Pinpoint the cell where the given text exists, returning its [x, y] midpoint coordinate. 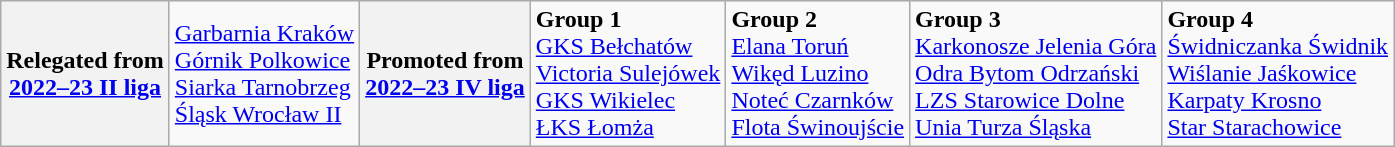
Group 1 GKS Bełchatów Victoria Sulejówek GKS Wikielec ŁKS Łomża [628, 74]
Garbarnia Kraków Górnik Polkowice Siarka Tarnobrzeg Śląsk Wrocław II [264, 74]
Promoted from2022–23 IV liga [446, 74]
Relegated from2022–23 II liga [86, 74]
Group 2 Elana Toruń Wikęd Luzino Noteć Czarnków Flota Świnoujście [818, 74]
Group 3 Karkonosze Jelenia Góra Odra Bytom Odrzański LZS Starowice Dolne Unia Turza Śląska [1036, 74]
Group 4Świdniczanka Świdnik Wiślanie Jaśkowice Karpaty Krosno Star Starachowice [1278, 74]
